Provide the (X, Y) coordinate of the cell's center where the given text is located.  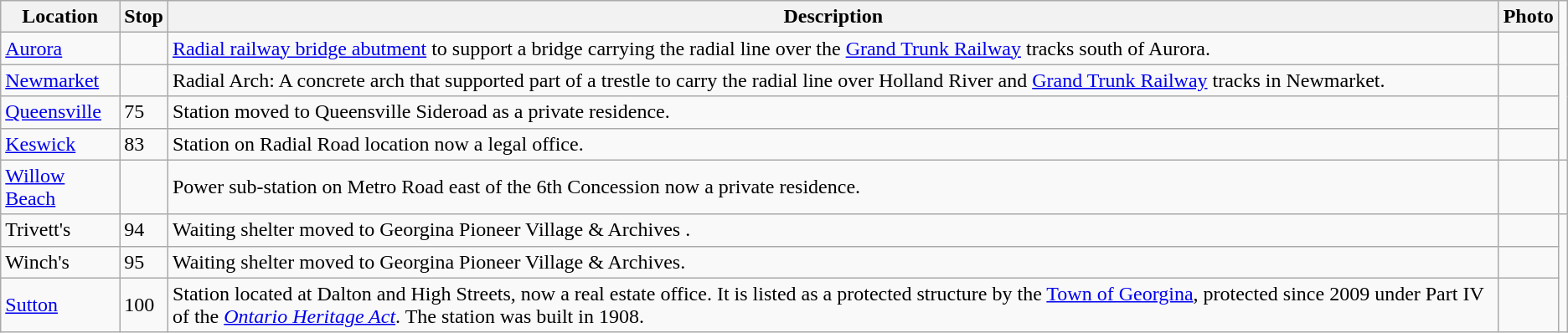
Station moved to Queensville Sideroad as a private residence. (833, 112)
Power sub-station on Metro Road east of the 6th Concession now a private residence. (833, 187)
Willow Beach (60, 187)
95 (144, 262)
83 (144, 144)
Sutton (60, 305)
Description (833, 17)
Queensville (60, 112)
Waiting shelter moved to Georgina Pioneer Village & Archives . (833, 230)
94 (144, 230)
Keswick (60, 144)
100 (144, 305)
Waiting shelter moved to Georgina Pioneer Village & Archives. (833, 262)
Photo (1528, 17)
Stop (144, 17)
Newmarket (60, 80)
Location (60, 17)
Trivett's (60, 230)
Aurora (60, 49)
Winch's (60, 262)
Station on Radial Road location now a legal office. (833, 144)
Radial railway bridge abutment to support a bridge carrying the radial line over the Grand Trunk Railway tracks south of Aurora. (833, 49)
75 (144, 112)
